Search for the cell housing the specified text and yield its [X, Y] center coordinate. 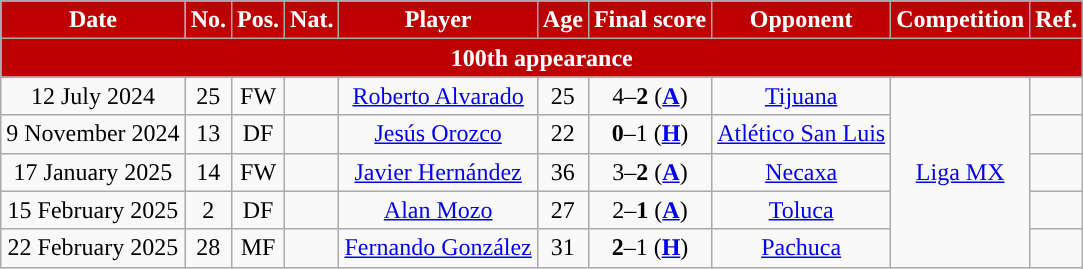
MF [258, 248]
0–1 (H) [650, 134]
Pos. [258, 20]
15 February 2025 [93, 210]
Javier Hernández [438, 172]
14 [208, 172]
12 July 2024 [93, 96]
Jesús Orozco [438, 134]
Pachuca [802, 248]
Liga MX [960, 172]
9 November 2024 [93, 134]
31 [562, 248]
27 [562, 210]
2–1 (H) [650, 248]
2 [208, 210]
2–1 (A) [650, 210]
Roberto Alvarado [438, 96]
3–2 (A) [650, 172]
4–2 (A) [650, 96]
Final score [650, 20]
Ref. [1056, 20]
36 [562, 172]
Age [562, 20]
100th appearance [542, 58]
Toluca [802, 210]
Necaxa [802, 172]
22 [562, 134]
13 [208, 134]
Opponent [802, 20]
Fernando González [438, 248]
Date [93, 20]
Competition [960, 20]
Tijuana [802, 96]
22 February 2025 [93, 248]
Alan Mozo [438, 210]
No. [208, 20]
28 [208, 248]
Atlético San Luis [802, 134]
Nat. [312, 20]
17 January 2025 [93, 172]
Player [438, 20]
